Identify which cell holds the provided text, then report its [X, Y] central coordinate. 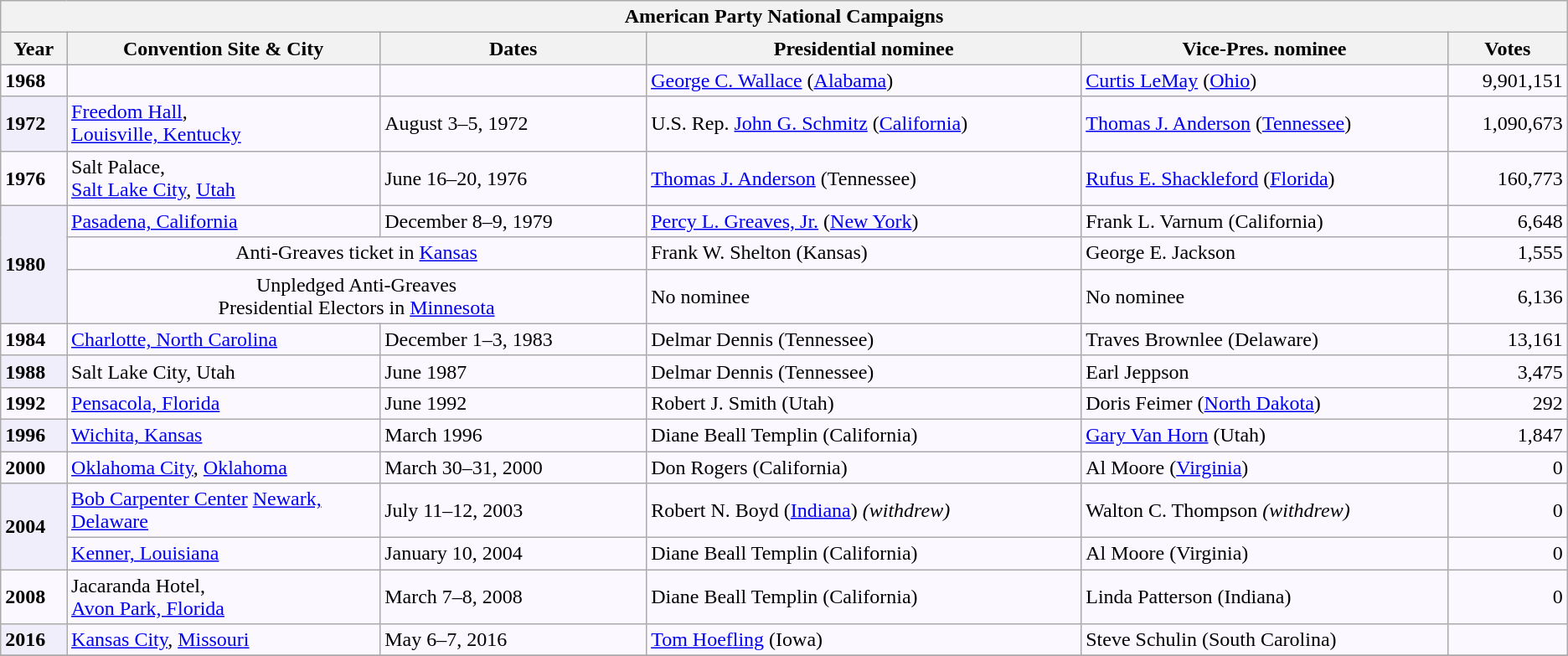
Percy L. Greaves, Jr. (New York) [864, 221]
1984 [34, 339]
May 6–7, 2016 [513, 640]
Walton C. Thompson (withdrew) [1265, 511]
1,847 [1508, 435]
June 1987 [513, 371]
Presidential nominee [864, 49]
Wichita, Kansas [224, 435]
March 7–8, 2008 [513, 597]
December 1–3, 1983 [513, 339]
13,161 [1508, 339]
Freedom Hall, Louisville, Kentucky [224, 124]
Jacaranda Hotel, Avon Park, Florida [224, 597]
Kenner, Louisiana [224, 554]
Pensacola, Florida [224, 403]
6,648 [1508, 221]
Bob Carpenter Center Newark, Delaware [224, 511]
Don Rogers (California) [864, 467]
1976 [34, 178]
George C. Wallace (Alabama) [864, 80]
Year [34, 49]
Dates [513, 49]
1968 [34, 80]
George E. Jackson [1265, 253]
Linda Patterson (Indiana) [1265, 597]
Robert N. Boyd (Indiana) (withdrew) [864, 511]
Tom Hoefling (Iowa) [864, 640]
Anti-Greaves ticket in Kansas [357, 253]
2000 [34, 467]
Earl Jeppson [1265, 371]
160,773 [1508, 178]
1988 [34, 371]
Traves Brownlee (Delaware) [1265, 339]
Oklahoma City, Oklahoma [224, 467]
June 16–20, 1976 [513, 178]
Rufus E. Shackleford (Florida) [1265, 178]
2004 [34, 526]
Convention Site & City [224, 49]
January 10, 2004 [513, 554]
Gary Van Horn (Utah) [1265, 435]
1972 [34, 124]
March 30–31, 2000 [513, 467]
Votes [1508, 49]
1,090,673 [1508, 124]
6,136 [1508, 297]
1980 [34, 265]
August 3–5, 1972 [513, 124]
9,901,151 [1508, 80]
Vice-Pres. nominee [1265, 49]
Pasadena, California [224, 221]
1996 [34, 435]
July 11–12, 2003 [513, 511]
Kansas City, Missouri [224, 640]
Unpledged Anti-Greaves Presidential Electors in Minnesota [357, 297]
Curtis LeMay (Ohio) [1265, 80]
U.S. Rep. John G. Schmitz (California) [864, 124]
292 [1508, 403]
1992 [34, 403]
March 1996 [513, 435]
Doris Feimer (North Dakota) [1265, 403]
June 1992 [513, 403]
Charlotte, North Carolina [224, 339]
3,475 [1508, 371]
December 8–9, 1979 [513, 221]
Steve Schulin (South Carolina) [1265, 640]
Frank L. Varnum (California) [1265, 221]
Frank W. Shelton (Kansas) [864, 253]
2016 [34, 640]
American Party National Campaigns [784, 17]
2008 [34, 597]
1,555 [1508, 253]
Salt Lake City, Utah [224, 371]
Robert J. Smith (Utah) [864, 403]
Salt Palace, Salt Lake City, Utah [224, 178]
